Pinpoint the cell where the given text exists, returning its [X, Y] midpoint coordinate. 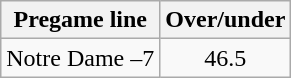
Notre Dame –7 [80, 58]
Over/under [226, 20]
Pregame line [80, 20]
46.5 [226, 58]
